Output the (x, y) coordinate of the center of the cell containing the given text.  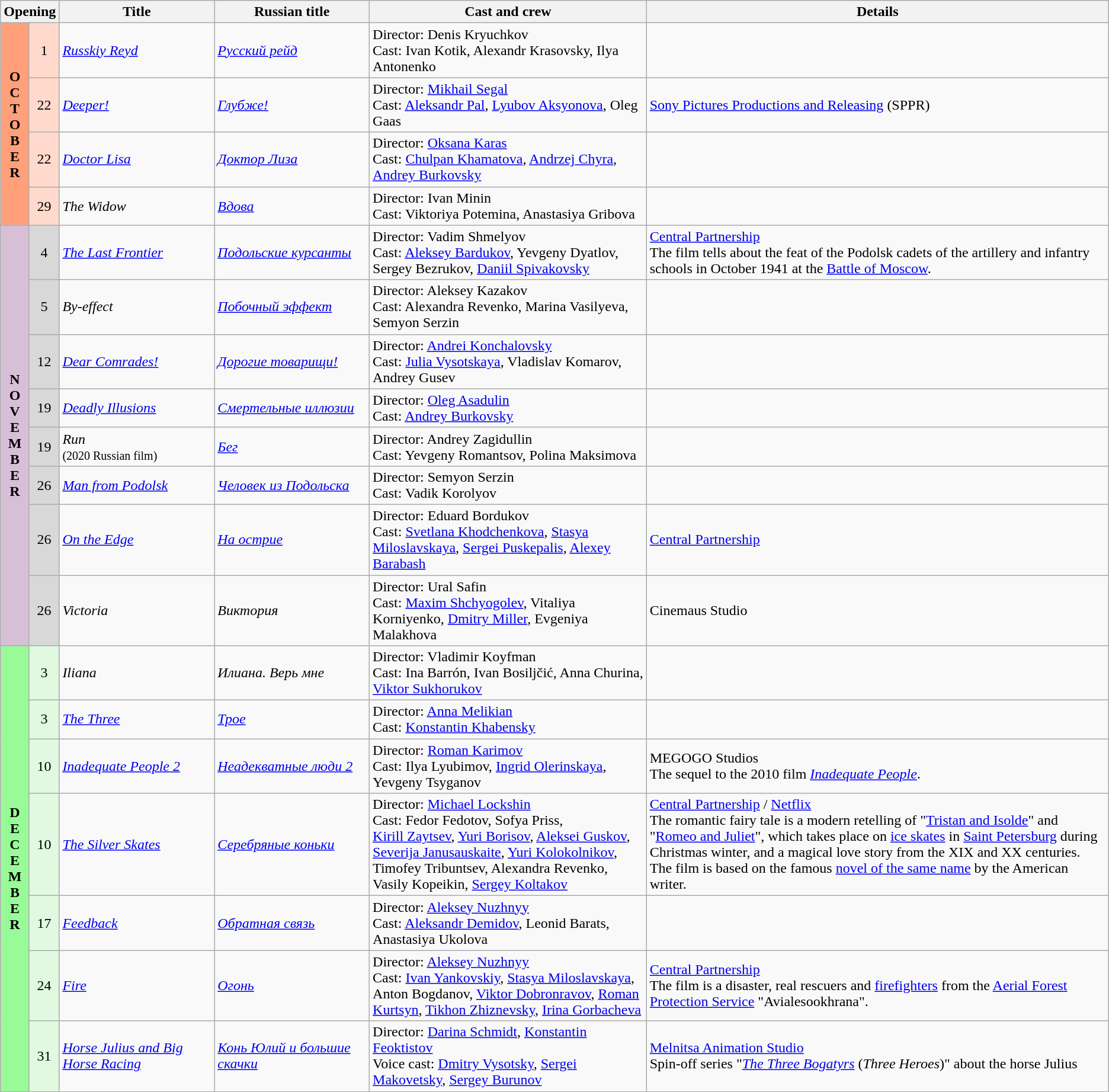
17 (44, 923)
The Three (137, 719)
Русский рейд (292, 50)
Director: Ural Safin Cast: Maxim Shchyogolev, Vitaliya Korniyenko, Dmitry Miller, Evgeniya Malakhova (508, 610)
Director: Aleksey Nuzhnyy Cast: Aleksandr Demidov, Leonid Barats, Anastasiya Ukolova (508, 923)
Вдова (292, 206)
Неадекватные люди 2 (292, 766)
Виктория (292, 610)
Fire (137, 986)
Director: Vladimir Koyfman Cast: Ina Barrón, Ivan Bosiljčić, Anna Churina, Viktor Sukhorukov (508, 673)
Title (137, 12)
Director: Anna Melikian Cast: Konstantin Khabensky (508, 719)
Russian title (292, 12)
Илиана. Верь мне (292, 673)
Director: Darina Schmidt, Konstantin Feoktistov Voice cast: Dmitry Vysotsky, Sergei Makovetsky, Sergey Burunov (508, 1056)
Трое (292, 719)
Sony Pictures Productions and Releasing (SPPR) (877, 105)
Director: Denis Kryuchkov Cast: Ivan Kotik, Alexandr Krasovsky, Ilya Antonenko (508, 50)
На острие (292, 539)
By-effect (137, 307)
Director: Aleksey Kazakov Cast: Alexandra Revenko, Marina Vasilyeva, Semyon Serzin (508, 307)
Melnitsa Animation Studio Spin-off series "The Three Bogatyrs (Three Heroes)" about the horse Julius (877, 1056)
Man from Podolsk (137, 485)
MEGOGO Studios The sequel to the 2010 film Inadequate People. (877, 766)
Доктор Лиза (292, 159)
Director: Vadim Shmelyov Cast: Aleksey Bardukov, Yevgeny Dyatlov, Sergey Bezrukov, Daniil Spivakovsky (508, 252)
Cast and crew (508, 12)
Огонь (292, 986)
Doctor Lisa (137, 159)
Director: Oleg Asadulin Cast: Andrey Burkovsky (508, 408)
Director: Ivan Minin Cast: Viktoriya Potemina, Anastasiya Gribova (508, 206)
31 (44, 1056)
Cinemaus Studio (877, 610)
NOVEMBER (15, 435)
29 (44, 206)
Подольские курсанты (292, 252)
Director: Mikhail Segal Cast: Aleksandr Pal, Lyubov Aksyonova, Oleg Gaas (508, 105)
Horse Julius and Big Horse Racing (137, 1056)
Обратная связь (292, 923)
Бег (292, 447)
Director: Roman Karimov Cast: Ilya Lyubimov, Ingrid Olerinskaya, Yevgeny Tsyganov (508, 766)
The Widow (137, 206)
Director: Andrei Konchalovsky Cast: Julia Vysotskaya, Vladislav Komarov, Andrey Gusev (508, 361)
Director: Semyon Serzin Cast: Vadik Korolyov (508, 485)
12 (44, 361)
Deeper! (137, 105)
Central Partnership The film is a disaster, real rescuers and firefighters from the Aerial Forest Protection Service "Avialesookhrana". (877, 986)
Серебряные коньки (292, 845)
4 (44, 252)
Dear Comrades! (137, 361)
Человек из Подольска (292, 485)
Opening (30, 12)
Russkiy Reyd (137, 50)
The Last Frontier (137, 252)
Конь Юлий и большие скачки (292, 1056)
Deadly Illusions (137, 408)
Feedback (137, 923)
Inadequate People 2 (137, 766)
DECEMBER (15, 869)
On the Edge (137, 539)
Iliana (137, 673)
Дорогие товарищи! (292, 361)
Central Partnership (877, 539)
Details (877, 12)
Глубже! (292, 105)
Смертельные иллюзии (292, 408)
Director: Eduard Bordukov Cast: Svetlana Khodchenkova, Stasya Miloslavskaya, Sergei Puskepalis, Alexey Barabash (508, 539)
5 (44, 307)
Побочный эффект (292, 307)
The Silver Skates (137, 845)
Director: Andrey Zagidullin Cast: Yevgeny Romantsov, Polina Maksimova (508, 447)
Run (2020 Russian film) (137, 447)
24 (44, 986)
Director: Oksana Karas Cast: Chulpan Khamatova, Andrzej Chyra, Andrey Burkovsky (508, 159)
OCTOBER (15, 124)
1 (44, 50)
Victoria (137, 610)
